Provide the [x, y] coordinate of the cell's center where the given text is located.  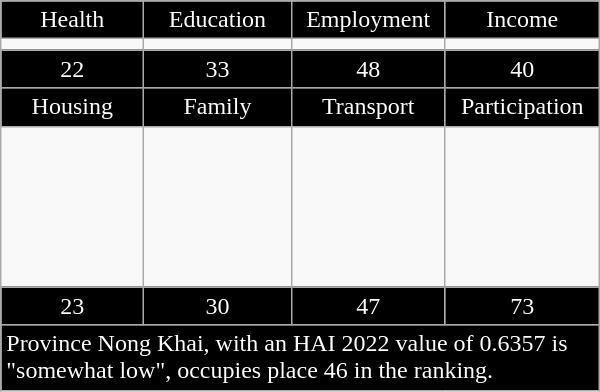
Province Nong Khai, with an HAI 2022 value of 0.6357 is "somewhat low", occupies place 46 in the ranking. [300, 358]
47 [368, 306]
Housing [72, 107]
30 [218, 306]
22 [72, 69]
Employment [368, 20]
Transport [368, 107]
Health [72, 20]
Participation [522, 107]
73 [522, 306]
48 [368, 69]
Income [522, 20]
23 [72, 306]
33 [218, 69]
40 [522, 69]
Family [218, 107]
Education [218, 20]
